Find where the given text appears and provide that cell's center as (X, Y) coordinate. 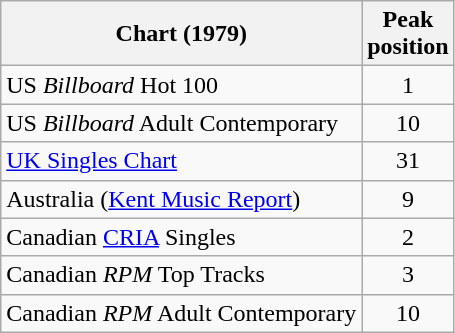
Canadian CRIA Singles (182, 237)
Peakposition (408, 34)
UK Singles Chart (182, 161)
Australia (Kent Music Report) (182, 199)
US Billboard Adult Contemporary (182, 123)
9 (408, 199)
1 (408, 85)
Canadian RPM Top Tracks (182, 275)
Chart (1979) (182, 34)
31 (408, 161)
US Billboard Hot 100 (182, 85)
3 (408, 275)
2 (408, 237)
Canadian RPM Adult Contemporary (182, 313)
